Search for the cell housing the specified text and yield its (x, y) center coordinate. 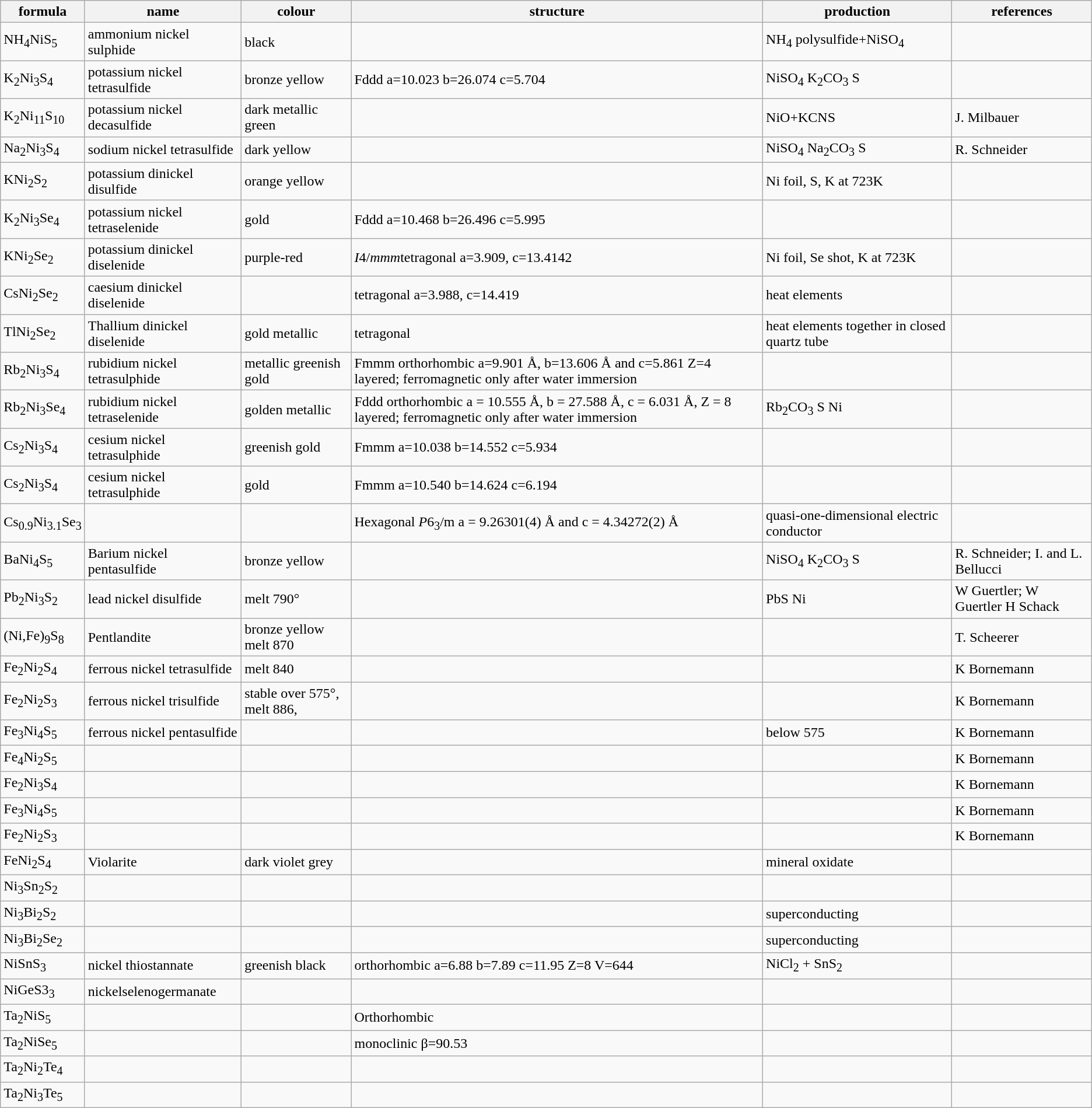
Rb2Ni3S4 (43, 371)
Fddd orthorhombic a = 10.555 Å, b = 27.588 Å, c = 6.031 Å, Z = 8 layered; ferromagnetic only after water immersion (557, 410)
orange yellow (296, 181)
tetragonal a=3.988, c=14.419 (557, 295)
Ni3Sn2S2 (43, 888)
name (163, 12)
Ni3Bi2S2 (43, 914)
J. Milbauer (1022, 118)
potassium nickel decasulfide (163, 118)
bronze yellow melt 870 (296, 637)
BaNi4S5 (43, 561)
R. Schneider (1022, 149)
below 575 (857, 733)
Na2Ni3S4 (43, 149)
purple-red (296, 257)
mineral oxidate (857, 862)
KNi2S2 (43, 181)
Ta2Ni3Te5 (43, 1095)
references (1022, 12)
nickelselenogermanate (163, 991)
Ni3Bi2Se2 (43, 939)
Ni foil, Se shot, K at 723K (857, 257)
PbS Ni (857, 599)
Barium nickel pentasulfide (163, 561)
Thallium dinickel diselenide (163, 334)
metallic greenish gold (296, 371)
Ta2NiSe5 (43, 1043)
monoclinic β=90.53 (557, 1043)
dark yellow (296, 149)
TlNi2Se2 (43, 334)
I4/mmmtetragonal a=3.909, c=13.4142 (557, 257)
W Guertler; W Guertler H Schack (1022, 599)
Rb2Ni3Se4 (43, 410)
Fe2Ni3S4 (43, 784)
potassium dinickel disulfide (163, 181)
Fmmm a=10.540 b=14.624 c=6.194 (557, 485)
potassium dinickel diselenide (163, 257)
greenish gold (296, 447)
Fddd a=10.468 b=26.496 c=5.995 (557, 219)
stable over 575°, melt 886, (296, 700)
quasi-one-dimensional electric conductor (857, 523)
Pb2Ni3S2 (43, 599)
melt 840 (296, 669)
potassium nickel tetrasulfide (163, 79)
orthorhombic a=6.88 b=7.89 c=11.95 Z=8 V=644 (557, 966)
potassium nickel tetraselenide (163, 219)
T. Scheerer (1022, 637)
KNi2Se2 (43, 257)
colour (296, 12)
production (857, 12)
nickel thiostannate (163, 966)
NiSO4 Na2CO3 S (857, 149)
rubidium nickel tetraselenide (163, 410)
Fmmm orthorhombic a=9.901 Å, b=13.606 Å and c=5.861 Z=4 layered; ferromagnetic only after water immersion (557, 371)
dark violet grey (296, 862)
structure (557, 12)
Fddd a=10.023 b=26.074 c=5.704 (557, 79)
Fe2Ni2S4 (43, 669)
Hexagonal P63/m a = 9.26301(4) Å and c = 4.34272(2) Å (557, 523)
NH4 polysulfide+NiSO4 (857, 42)
lead nickel disulfide (163, 599)
Ta2Ni2Te4 (43, 1069)
dark metallic green (296, 118)
melt 790° (296, 599)
R. Schneider; I. and L. Bellucci (1022, 561)
heat elements (857, 295)
K2Ni3Se4 (43, 219)
Ta2NiS5 (43, 1017)
ferrous nickel trisulfide (163, 700)
ferrous nickel tetrasulfide (163, 669)
NiCl2 + SnS2 (857, 966)
caesium dinickel diselenide (163, 295)
heat elements together in closed quartz tube (857, 334)
Pentlandite (163, 637)
NiGeS33 (43, 991)
formula (43, 12)
Rb2CO3 S Ni (857, 410)
NH4NiS5 (43, 42)
Fe4Ni2S5 (43, 759)
CsNi2Se2 (43, 295)
ferrous nickel pentasulfide (163, 733)
gold metallic (296, 334)
Cs0.9Ni3.1Se3 (43, 523)
K2Ni11S10 (43, 118)
Orthorhombic (557, 1017)
(Ni,Fe)9S8 (43, 637)
greenish black (296, 966)
Fmmm a=10.038 b=14.552 c=5.934 (557, 447)
golden metallic (296, 410)
rubidium nickel tetrasulphide (163, 371)
K2Ni3S4 (43, 79)
black (296, 42)
NiSnS3 (43, 966)
sodium nickel tetrasulfide (163, 149)
FeNi2S4 (43, 862)
tetragonal (557, 334)
Violarite (163, 862)
ammonium nickel sulphide (163, 42)
Ni foil, S, K at 723K (857, 181)
NiO+KCNS (857, 118)
